Capture the cell that displays the provided text and extract its (x, y) central coordinate. 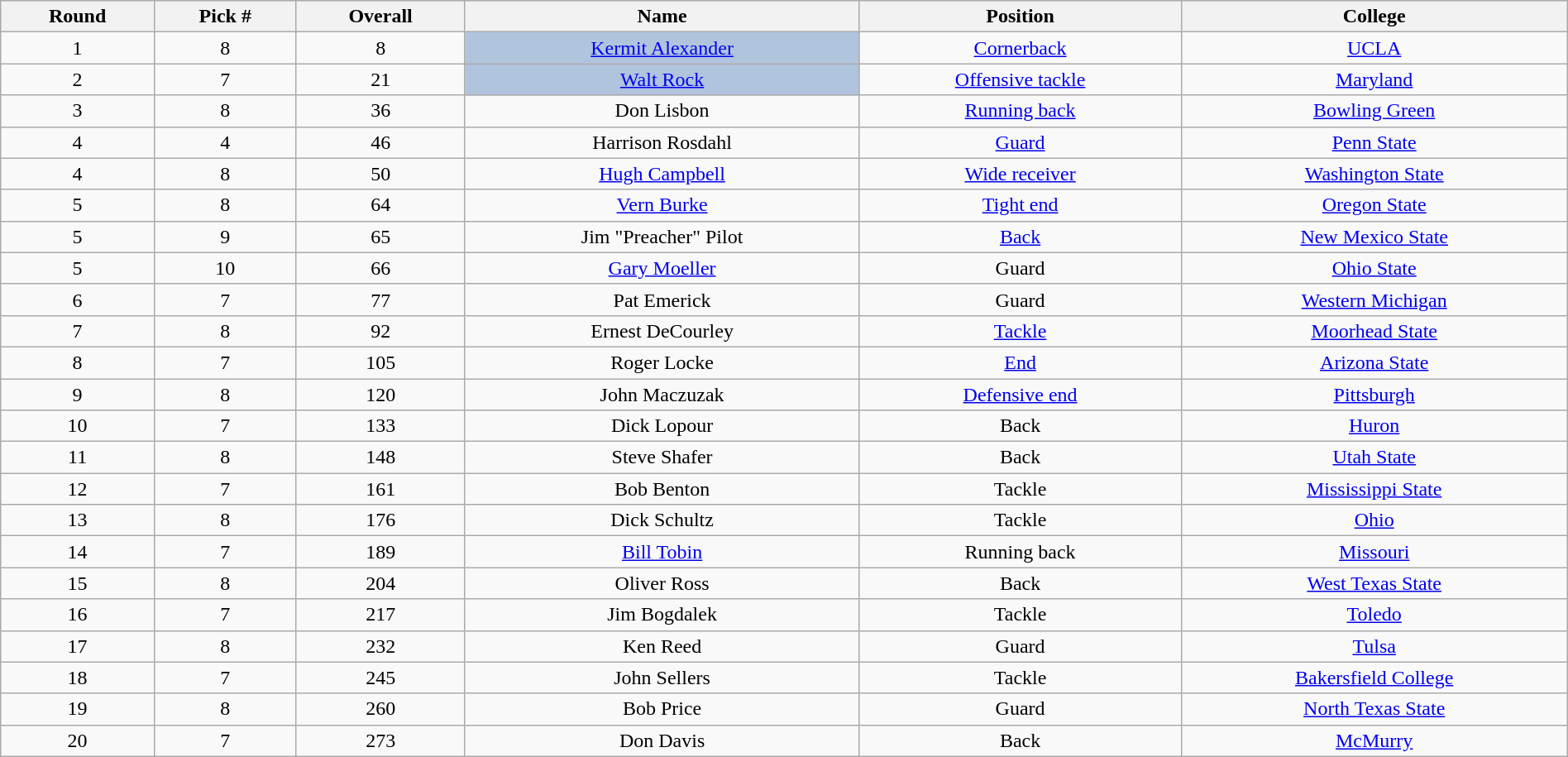
3 (78, 111)
UCLA (1374, 48)
Wide receiver (1021, 174)
260 (380, 709)
Ernest DeCourley (662, 331)
John Maczuzak (662, 395)
66 (380, 268)
Bowling Green (1374, 111)
1 (78, 48)
Mississippi State (1374, 489)
189 (380, 552)
Bill Tobin (662, 552)
Moorhead State (1374, 331)
6 (78, 299)
Don Davis (662, 740)
Oliver Ross (662, 583)
Jim Bogdalek (662, 615)
Vern Burke (662, 205)
273 (380, 740)
18 (78, 678)
Defensive end (1021, 395)
Bob Price (662, 709)
15 (78, 583)
North Texas State (1374, 709)
105 (380, 362)
14 (78, 552)
End (1021, 362)
Bob Benton (662, 489)
Walt Rock (662, 79)
Ohio State (1374, 268)
19 (78, 709)
Don Lisbon (662, 111)
Ken Reed (662, 646)
College (1374, 17)
Utah State (1374, 458)
Overall (380, 17)
11 (78, 458)
204 (380, 583)
217 (380, 615)
Gary Moeller (662, 268)
Name (662, 17)
2 (78, 79)
Maryland (1374, 79)
John Sellers (662, 678)
92 (380, 331)
245 (380, 678)
Huron (1374, 426)
Harrison Rosdahl (662, 142)
Steve Shafer (662, 458)
13 (78, 520)
Washington State (1374, 174)
161 (380, 489)
Bakersfield College (1374, 678)
232 (380, 646)
West Texas State (1374, 583)
Toledo (1374, 615)
65 (380, 237)
36 (380, 111)
Dick Schultz (662, 520)
Tight end (1021, 205)
133 (380, 426)
Position (1021, 17)
Kermit Alexander (662, 48)
Offensive tackle (1021, 79)
Tulsa (1374, 646)
77 (380, 299)
20 (78, 740)
148 (380, 458)
Western Michigan (1374, 299)
New Mexico State (1374, 237)
Roger Locke (662, 362)
17 (78, 646)
Ohio (1374, 520)
Jim "Preacher" Pilot (662, 237)
Cornerback (1021, 48)
16 (78, 615)
50 (380, 174)
46 (380, 142)
21 (380, 79)
Round (78, 17)
12 (78, 489)
Penn State (1374, 142)
Pittsburgh (1374, 395)
64 (380, 205)
120 (380, 395)
Dick Lopour (662, 426)
Hugh Campbell (662, 174)
McMurry (1374, 740)
Pat Emerick (662, 299)
Oregon State (1374, 205)
Missouri (1374, 552)
Arizona State (1374, 362)
176 (380, 520)
Pick # (225, 17)
